Output the (x, y) coordinate of the center of the cell containing the given text.  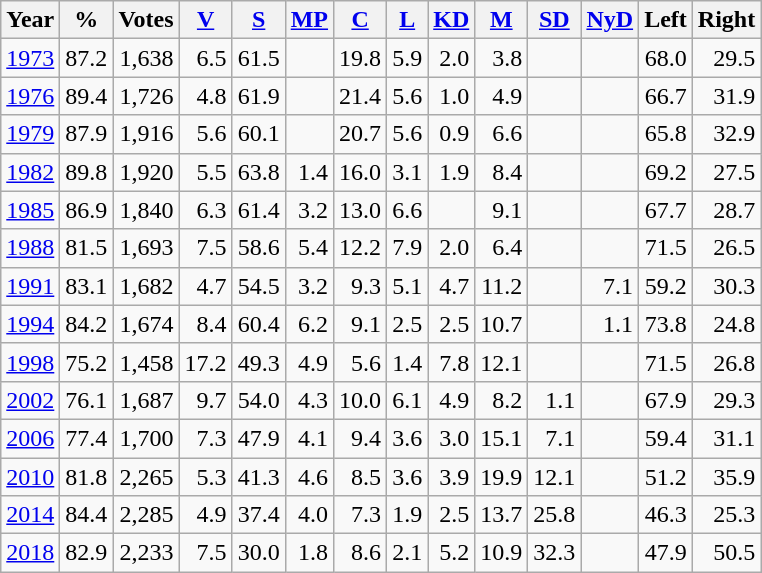
1.8 (309, 553)
32.9 (726, 134)
1,458 (146, 362)
32.3 (554, 553)
1,916 (146, 134)
68.0 (666, 58)
24.8 (726, 324)
9.3 (360, 286)
2018 (30, 553)
S (258, 20)
1988 (30, 248)
54.5 (258, 286)
3.1 (408, 172)
5.2 (452, 553)
2002 (30, 400)
58.6 (258, 248)
26.8 (726, 362)
67.7 (666, 210)
8.6 (360, 553)
50.5 (726, 553)
2006 (30, 438)
7.9 (408, 248)
1994 (30, 324)
51.2 (666, 477)
13.7 (502, 515)
31.1 (726, 438)
Right (726, 20)
81.5 (86, 248)
60.1 (258, 134)
0.9 (452, 134)
MP (309, 20)
59.2 (666, 286)
26.5 (726, 248)
25.3 (726, 515)
29.5 (726, 58)
11.2 (502, 286)
1,700 (146, 438)
6.3 (206, 210)
5.3 (206, 477)
1973 (30, 58)
60.4 (258, 324)
3.0 (452, 438)
28.7 (726, 210)
65.8 (666, 134)
83.1 (86, 286)
% (86, 20)
31.9 (726, 96)
4.3 (309, 400)
46.3 (666, 515)
7.8 (452, 362)
SD (554, 20)
12.2 (360, 248)
3.8 (502, 58)
89.8 (86, 172)
76.1 (86, 400)
Votes (146, 20)
4.8 (206, 96)
4.6 (309, 477)
21.4 (360, 96)
6.2 (309, 324)
L (408, 20)
67.9 (666, 400)
59.4 (666, 438)
19.8 (360, 58)
1,682 (146, 286)
30.0 (258, 553)
41.3 (258, 477)
Year (30, 20)
1,726 (146, 96)
2014 (30, 515)
1998 (30, 362)
69.2 (666, 172)
2,265 (146, 477)
25.8 (554, 515)
1.0 (452, 96)
82.9 (86, 553)
C (360, 20)
75.2 (86, 362)
35.9 (726, 477)
6.5 (206, 58)
63.8 (258, 172)
49.3 (258, 362)
10.7 (502, 324)
1,638 (146, 58)
3.9 (452, 477)
30.3 (726, 286)
1991 (30, 286)
54.0 (258, 400)
1,674 (146, 324)
6.1 (408, 400)
NyD (610, 20)
6.4 (502, 248)
8.2 (502, 400)
1985 (30, 210)
V (206, 20)
37.4 (258, 515)
9.7 (206, 400)
5.4 (309, 248)
16.0 (360, 172)
1,840 (146, 210)
19.9 (502, 477)
5.1 (408, 286)
77.4 (86, 438)
61.4 (258, 210)
4.0 (309, 515)
81.8 (86, 477)
Left (666, 20)
5.5 (206, 172)
9.4 (360, 438)
61.5 (258, 58)
1982 (30, 172)
17.2 (206, 362)
M (502, 20)
89.4 (86, 96)
20.7 (360, 134)
1,693 (146, 248)
1,687 (146, 400)
2010 (30, 477)
66.7 (666, 96)
4.1 (309, 438)
29.3 (726, 400)
15.1 (502, 438)
5.9 (408, 58)
87.9 (86, 134)
84.2 (86, 324)
87.2 (86, 58)
8.5 (360, 477)
1976 (30, 96)
86.9 (86, 210)
27.5 (726, 172)
13.0 (360, 210)
KD (452, 20)
1979 (30, 134)
1,920 (146, 172)
2.1 (408, 553)
2,285 (146, 515)
61.9 (258, 96)
10.0 (360, 400)
2,233 (146, 553)
73.8 (666, 324)
10.9 (502, 553)
84.4 (86, 515)
